Pinpoint the cell where the given text exists, returning its [X, Y] midpoint coordinate. 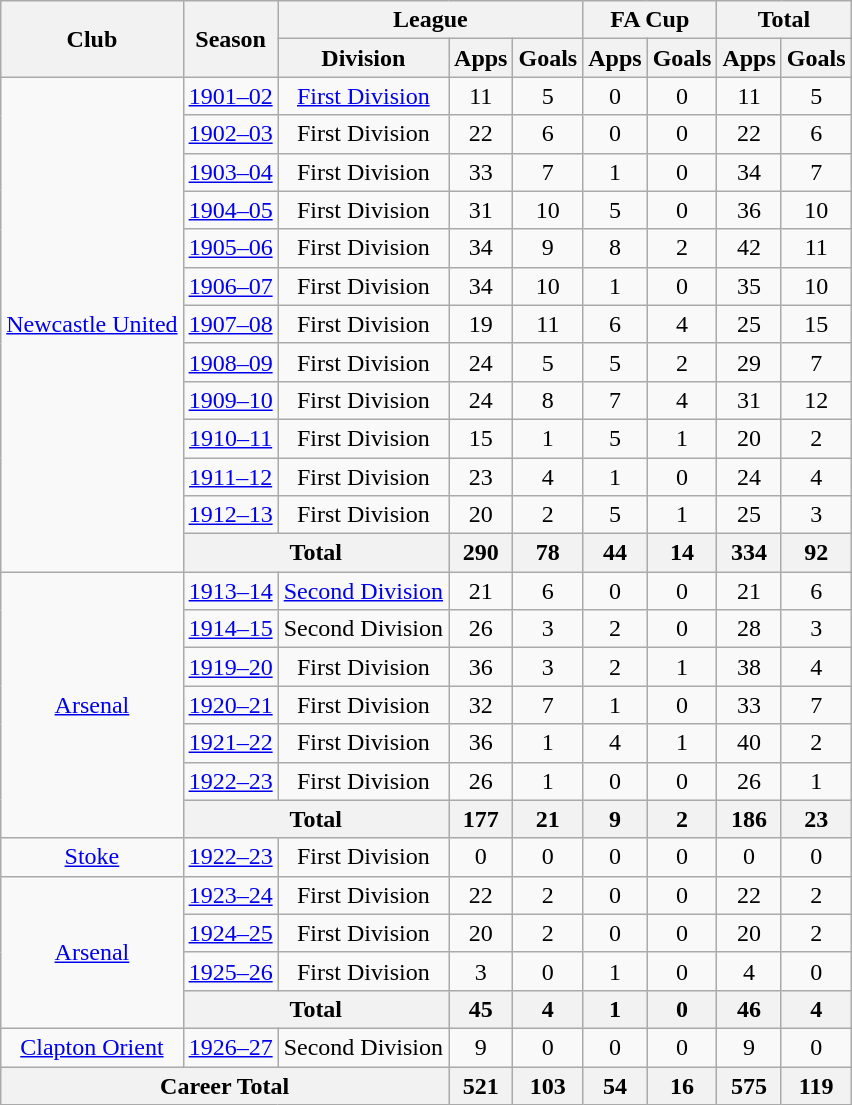
1911–12 [230, 477]
28 [749, 629]
46 [749, 1009]
1920–21 [230, 705]
186 [749, 819]
521 [481, 1085]
Career Total [225, 1085]
19 [481, 324]
44 [615, 553]
103 [548, 1085]
Stoke [92, 857]
Newcastle United [92, 324]
42 [749, 248]
334 [749, 553]
1926–27 [230, 1047]
16 [682, 1085]
Season [230, 39]
Clapton Orient [92, 1047]
1903–04 [230, 172]
Division [363, 58]
29 [749, 362]
1924–25 [230, 933]
575 [749, 1085]
45 [481, 1009]
1907–08 [230, 324]
1910–11 [230, 438]
1919–20 [230, 667]
1905–06 [230, 248]
92 [816, 553]
14 [682, 553]
38 [749, 667]
League [430, 20]
40 [749, 743]
1908–09 [230, 362]
1902–03 [230, 134]
Club [92, 39]
1904–05 [230, 210]
1906–07 [230, 286]
1912–13 [230, 515]
78 [548, 553]
1901–02 [230, 96]
1923–24 [230, 895]
119 [816, 1085]
FA Cup [650, 20]
32 [481, 705]
54 [615, 1085]
1913–14 [230, 591]
12 [816, 400]
1921–22 [230, 743]
1925–26 [230, 971]
290 [481, 553]
1914–15 [230, 629]
177 [481, 819]
35 [749, 286]
1909–10 [230, 400]
